Output the (X, Y) coordinate of the center of the cell containing the given text.  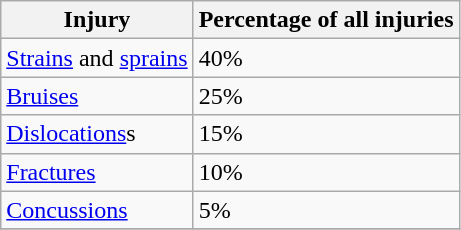
40% (326, 58)
Concussions (97, 210)
Injury (97, 20)
Bruises (97, 96)
5% (326, 210)
Dislocationss (97, 134)
Strains and sprains (97, 58)
25% (326, 96)
Fractures (97, 172)
15% (326, 134)
10% (326, 172)
Percentage of all injuries (326, 20)
